Locate the cell with the specified text and output its [X, Y] center coordinate. 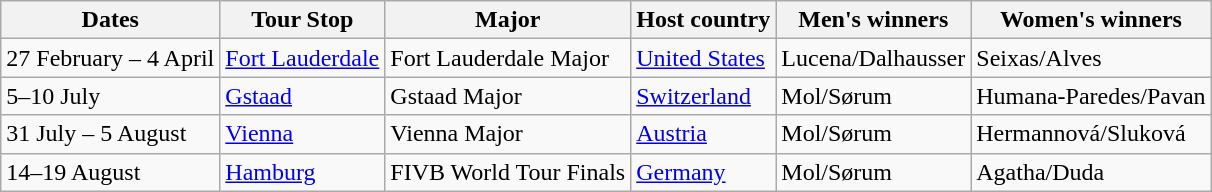
Hermannová/Sluková [1091, 134]
Vienna Major [508, 134]
Agatha/Duda [1091, 172]
31 July – 5 August [110, 134]
Fort Lauderdale Major [508, 58]
Gstaad Major [508, 96]
Seixas/Alves [1091, 58]
14–19 August [110, 172]
Hamburg [302, 172]
Switzerland [704, 96]
Austria [704, 134]
Host country [704, 20]
Vienna [302, 134]
Gstaad [302, 96]
United States [704, 58]
Tour Stop [302, 20]
Men's winners [874, 20]
Humana-Paredes/Pavan [1091, 96]
5–10 July [110, 96]
Major [508, 20]
Lucena/Dalhausser [874, 58]
FIVB World Tour Finals [508, 172]
27 February – 4 April [110, 58]
Women's winners [1091, 20]
Dates [110, 20]
Germany [704, 172]
Fort Lauderdale [302, 58]
